Provide the [X, Y] coordinate of the cell's center where the given text is located.  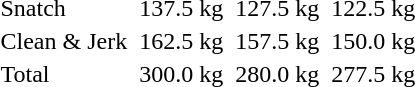
162.5 kg [182, 41]
157.5 kg [278, 41]
